Output the (X, Y) coordinate of the center of the cell containing the given text.  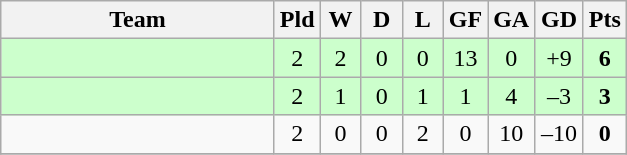
13 (465, 58)
–3 (560, 96)
W (340, 20)
GD (560, 20)
+9 (560, 58)
GA (512, 20)
3 (604, 96)
Pts (604, 20)
10 (512, 134)
Team (138, 20)
L (422, 20)
D (382, 20)
GF (465, 20)
Pld (297, 20)
4 (512, 96)
–10 (560, 134)
6 (604, 58)
